Provide the (x, y) coordinate of the cell's center where the given text is located.  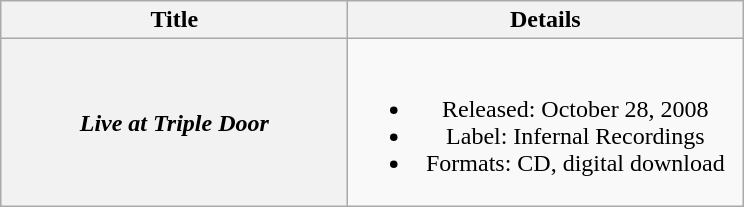
Details (546, 20)
Title (174, 20)
Live at Triple Door (174, 122)
Released: October 28, 2008Label: Infernal RecordingsFormats: CD, digital download (546, 122)
